From the cell containing the given text, extract its center point as [x, y] coordinate. 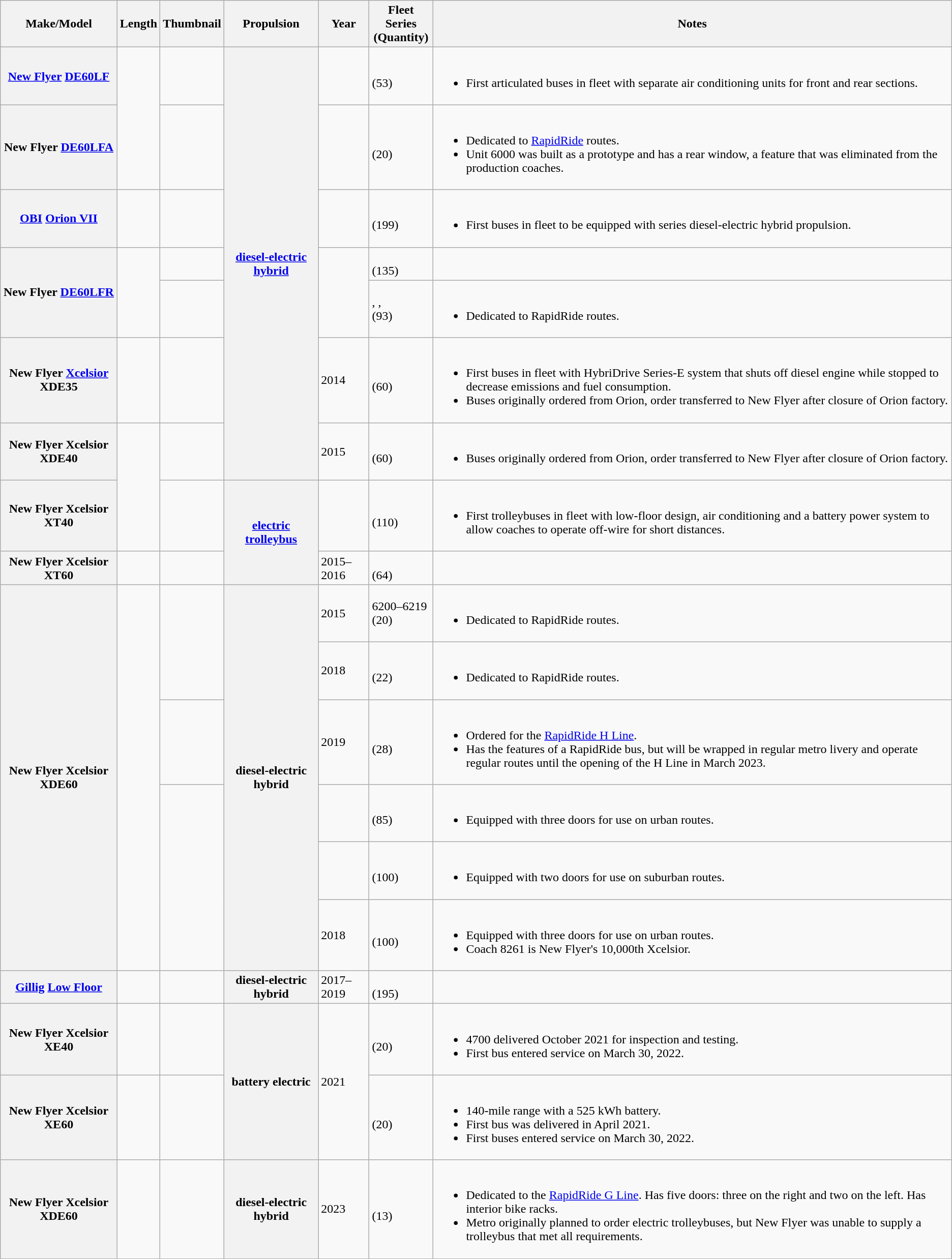
New Flyer Xcelsior XE40 [59, 1039]
Gillig Low Floor [59, 987]
Year [344, 24]
First articulated buses in fleet with separate air conditioning units for front and rear sections. [692, 76]
(22) [401, 670]
Make/Model [59, 24]
(64) [401, 567]
(199) [401, 219]
OBI Orion VII [59, 219]
2021 [344, 1082]
2023 [344, 1209]
(135) [401, 263]
electric trolleybus [271, 532]
battery electric [271, 1082]
6200–6219(20) [401, 613]
New Flyer DE60LF [59, 76]
New Flyer DE60LFA [59, 147]
New Flyer Xcelsior XDE40 [59, 452]
2014 [344, 380]
First buses in fleet to be equipped with series diesel-electric hybrid propulsion. [692, 219]
(53) [401, 76]
New Flyer Xcelsior XE60 [59, 1118]
140-mile range with a 525 kWh battery. First bus was delivered in April 2021.First buses entered service on March 30, 2022. [692, 1118]
(13) [401, 1209]
Length [138, 24]
Dedicated to RapidRide routes.Unit 6000 was built as a prototype and has a rear window, a feature that was eliminated from the production coaches. [692, 147]
, , (93) [401, 309]
New Flyer Xcelsior XT40 [59, 516]
(85) [401, 814]
4700 delivered October 2021 for inspection and testing.First bus entered service on March 30, 2022. [692, 1039]
2015–2016 [344, 567]
New Flyer DE60LFR [59, 292]
Notes [692, 24]
Propulsion [271, 24]
(195) [401, 987]
New Flyer Xcelsior XT60 [59, 567]
2019 [344, 742]
Equipped with two doors for use on suburban routes. [692, 871]
Buses originally ordered from Orion, order transferred to New Flyer after closure of Orion factory. [692, 452]
(28) [401, 742]
Thumbnail [192, 24]
Equipped with three doors for use on urban routes. [692, 814]
Equipped with three doors for use on urban routes.Coach 8261 is New Flyer's 10,000th Xcelsior. [692, 935]
Fleet Series(Quantity) [401, 24]
New Flyer Xcelsior XDE35 [59, 380]
(110) [401, 516]
2017–2019 [344, 987]
